From the cell containing the given text, extract its center point as (x, y) coordinate. 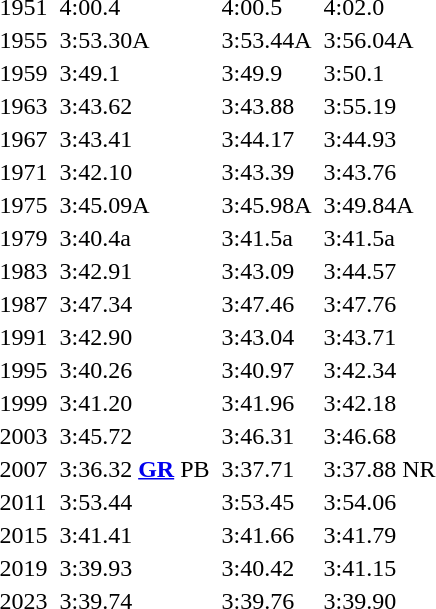
3:53.44A (266, 40)
3:43.04 (266, 337)
3:41.96 (266, 403)
3:43.09 (266, 271)
3:39.93 (134, 568)
3:43.39 (266, 172)
3:42.91 (134, 271)
3:37.71 (266, 469)
3:45.72 (134, 436)
3:42.10 (134, 172)
3:53.45 (266, 502)
3:53.30A (134, 40)
3:41.66 (266, 535)
3:46.31 (266, 436)
3:43.62 (134, 106)
3:41.41 (134, 535)
3:41.5a (266, 238)
3:43.41 (134, 139)
3:49.9 (266, 73)
3:40.42 (266, 568)
3:44.17 (266, 139)
3:40.26 (134, 370)
3:47.34 (134, 304)
3:36.32 GR PB (134, 469)
3:43.88 (266, 106)
3:41.20 (134, 403)
3:49.1 (134, 73)
3:53.44 (134, 502)
3:40.4a (134, 238)
3:40.97 (266, 370)
3:47.46 (266, 304)
3:42.90 (134, 337)
3:45.09A (134, 205)
3:45.98A (266, 205)
